Pinpoint the cell where the given text exists, returning its [X, Y] midpoint coordinate. 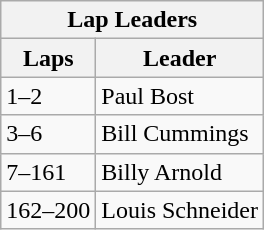
Paul Bost [180, 96]
Louis Schneider [180, 210]
3–6 [48, 134]
Leader [180, 58]
162–200 [48, 210]
Laps [48, 58]
Lap Leaders [132, 20]
Bill Cummings [180, 134]
Billy Arnold [180, 172]
1–2 [48, 96]
7–161 [48, 172]
